Search for the cell housing the specified text and yield its [x, y] center coordinate. 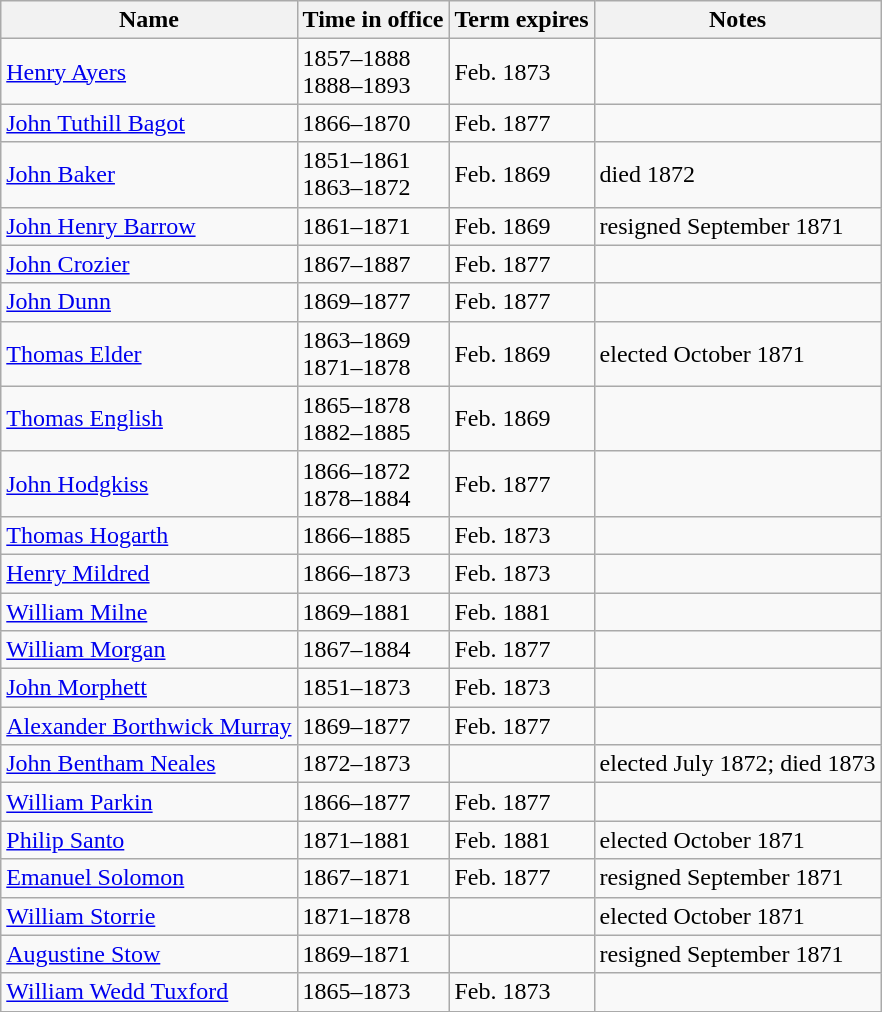
Augustine Stow [149, 954]
1866–1870 [373, 123]
John Crozier [149, 264]
1866–1873 [373, 573]
elected July 1872; died 1873 [738, 764]
John Hodgkiss [149, 484]
1867–1884 [373, 650]
1872–1873 [373, 764]
1869–1871 [373, 954]
1871–1878 [373, 916]
John Dunn [149, 302]
1865–1873 [373, 992]
1867–1871 [373, 878]
William Parkin [149, 802]
Philip Santo [149, 840]
1867–1887 [373, 264]
Term expires [522, 20]
William Milne [149, 611]
1871–1881 [373, 840]
1865–18781882–1885 [373, 418]
Name [149, 20]
Thomas Hogarth [149, 535]
1857–18881888–1893 [373, 72]
1861–1871 [373, 226]
1866–1885 [373, 535]
Emanuel Solomon [149, 878]
John Tuthill Bagot [149, 123]
William Storrie [149, 916]
1851–18611863–1872 [373, 174]
John Henry Barrow [149, 226]
1869–1881 [373, 611]
John Baker [149, 174]
Thomas Elder [149, 354]
1851–1873 [373, 688]
died 1872 [738, 174]
Time in office [373, 20]
William Wedd Tuxford [149, 992]
John Morphett [149, 688]
1866–18721878–1884 [373, 484]
Henry Ayers [149, 72]
Notes [738, 20]
Thomas English [149, 418]
1863–18691871–1878 [373, 354]
William Morgan [149, 650]
Alexander Borthwick Murray [149, 726]
John Bentham Neales [149, 764]
1866–1877 [373, 802]
Henry Mildred [149, 573]
